Locate the cell with the specified text and output its [x, y] center coordinate. 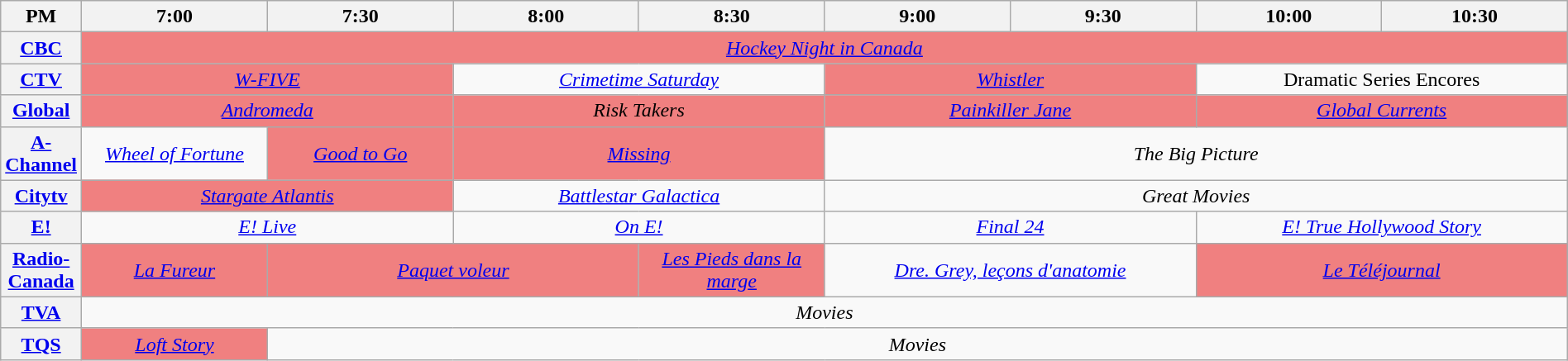
Global [41, 111]
PM [41, 17]
Risk Takers [638, 111]
Le Téléjournal [1381, 269]
9:30 [1103, 17]
9:00 [917, 17]
Good to Go [361, 154]
W-FIVE [268, 79]
Radio-Canada [41, 269]
Stargate Atlantis [268, 196]
Loft Story [175, 344]
Great Movies [1196, 196]
Dre. Grey, leçons d'anatomie [1011, 269]
Painkiller Jane [1011, 111]
Battlestar Galactica [638, 196]
A-Channel [41, 154]
TQS [41, 344]
Andromeda [268, 111]
Dramatic Series Encores [1381, 79]
Final 24 [1011, 227]
Crimetime Saturday [638, 79]
On E! [638, 227]
10:00 [1288, 17]
Global Currents [1381, 111]
Citytv [41, 196]
Hockey Night in Canada [825, 48]
Missing [638, 154]
E! Live [268, 227]
CTV [41, 79]
8:00 [546, 17]
7:30 [361, 17]
E! True Hollywood Story [1381, 227]
La Fureur [175, 269]
Paquet voleur [453, 269]
CBC [41, 48]
E! [41, 227]
Whistler [1011, 79]
Les Pieds dans la marge [731, 269]
Wheel of Fortune [175, 154]
7:00 [175, 17]
TVA [41, 312]
10:30 [1475, 17]
The Big Picture [1196, 154]
8:30 [731, 17]
